Search for the cell housing the specified text and yield its [X, Y] center coordinate. 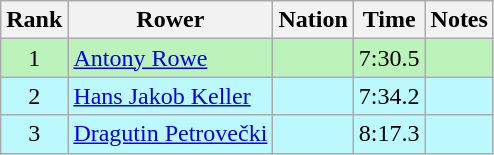
7:30.5 [389, 58]
3 [34, 134]
Hans Jakob Keller [170, 96]
Nation [313, 20]
Rank [34, 20]
Antony Rowe [170, 58]
Notes [459, 20]
8:17.3 [389, 134]
7:34.2 [389, 96]
2 [34, 96]
1 [34, 58]
Time [389, 20]
Rower [170, 20]
Dragutin Petrovečki [170, 134]
